Provide the (X, Y) coordinate of the cell's center where the given text is located.  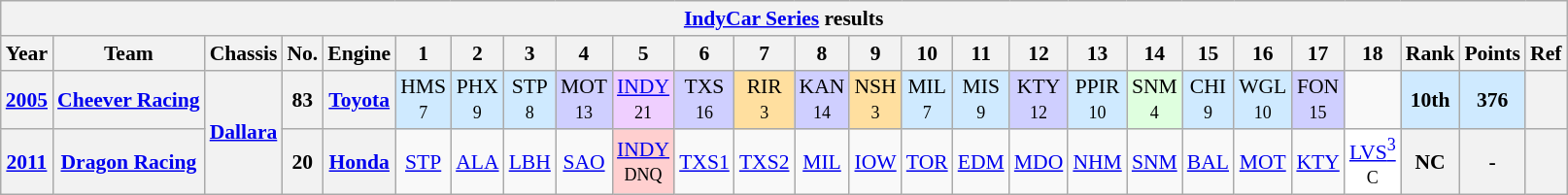
MDO (1040, 163)
MIL (822, 163)
CHI9 (1209, 99)
MIS9 (981, 99)
RIR3 (765, 99)
PPIR10 (1098, 99)
NSH3 (874, 99)
2 (477, 53)
5 (643, 53)
3 (530, 53)
83 (302, 99)
Chassis (244, 53)
MOT13 (584, 99)
SNM (1154, 163)
LBH (530, 163)
TXS16 (704, 99)
NC (1430, 163)
2011 (27, 163)
7 (765, 53)
EDM (981, 163)
KTY (1317, 163)
4 (584, 53)
Dragon Racing (128, 163)
Year (27, 53)
18 (1373, 53)
No. (302, 53)
SNM4 (1154, 99)
10th (1430, 99)
ALA (477, 163)
13 (1098, 53)
WGL10 (1263, 99)
PHX9 (477, 99)
Rank (1430, 53)
STP8 (530, 99)
LVS3C (1373, 163)
2005 (27, 99)
IOW (874, 163)
Ref (1546, 53)
KAN14 (822, 99)
8 (822, 53)
NHM (1098, 163)
TOR (927, 163)
14 (1154, 53)
FON15 (1317, 99)
17 (1317, 53)
20 (302, 163)
TXS2 (765, 163)
Cheever Racing (128, 99)
15 (1209, 53)
6 (704, 53)
376 (1492, 99)
Engine (359, 53)
MOT (1263, 163)
16 (1263, 53)
1 (424, 53)
SAO (584, 163)
TXS1 (704, 163)
Toyota (359, 99)
HMS7 (424, 99)
- (1492, 163)
10 (927, 53)
KTY12 (1040, 99)
INDYDNQ (643, 163)
Dallara (244, 132)
IndyCar Series results (784, 18)
Points (1492, 53)
STP (424, 163)
MIL7 (927, 99)
12 (1040, 53)
Honda (359, 163)
INDY21 (643, 99)
11 (981, 53)
BAL (1209, 163)
9 (874, 53)
Team (128, 53)
